Capture the cell that displays the provided text and extract its [X, Y] central coordinate. 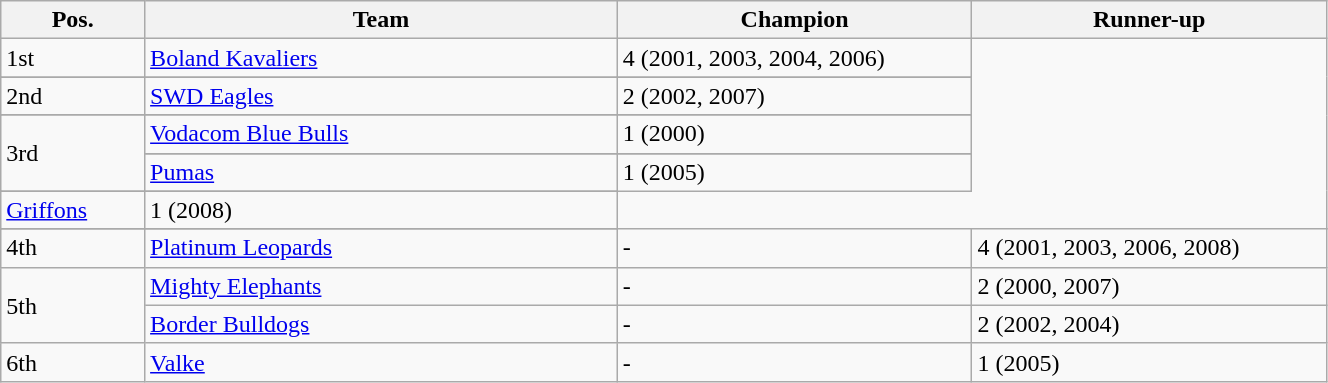
2 (2002, 2004) [1150, 324]
Valke [382, 362]
Boland Kavaliers [382, 58]
SWD Eagles [382, 96]
Mighty Elephants [382, 286]
2 (2000, 2007) [1150, 286]
Pumas [382, 172]
1 (2008) [382, 210]
5th [73, 305]
Runner-up [1150, 20]
4 (2001, 2003, 2004, 2006) [794, 58]
3rd [73, 153]
Team [382, 20]
2nd [73, 96]
1 (2000) [794, 134]
Pos. [73, 20]
6th [73, 362]
Champion [794, 20]
Platinum Leopards [382, 248]
2 (2002, 2007) [794, 96]
Vodacom Blue Bulls [382, 134]
4 (2001, 2003, 2006, 2008) [1150, 248]
Border Bulldogs [382, 324]
4th [73, 248]
1st [73, 58]
Griffons [73, 210]
